Search for the cell housing the specified text and yield its (X, Y) center coordinate. 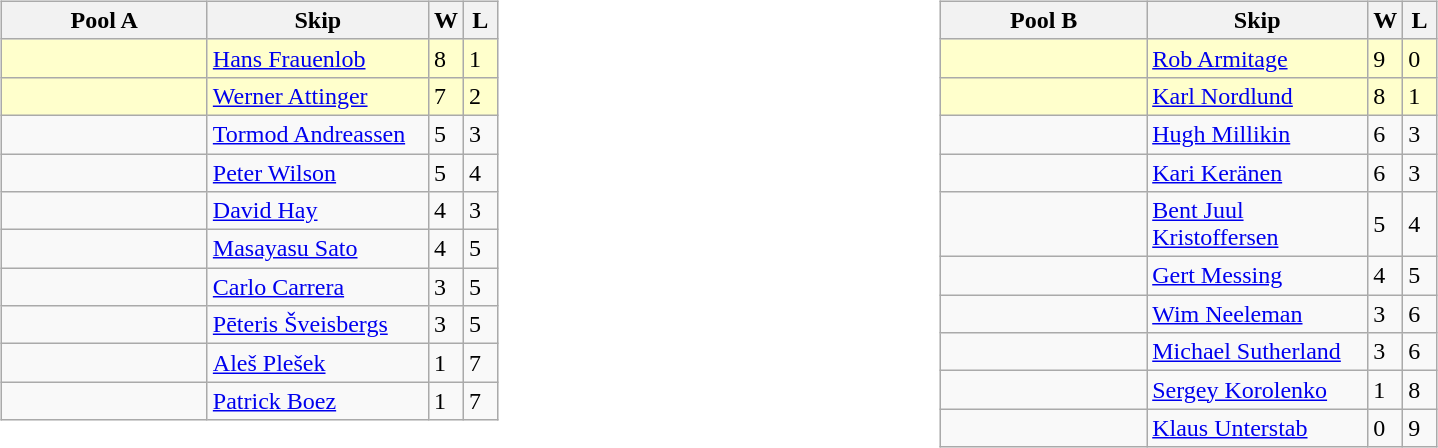
Wim Neeleman (1258, 314)
Pool A (104, 20)
Michael Sutherland (1258, 352)
Klaus Unterstab (1258, 428)
Carlo Carrera (318, 287)
Pool B (1044, 20)
Bent Juul Kristoffersen (1258, 224)
Peter Wilson (318, 173)
Tormod Andreassen (318, 134)
Rob Armitage (1258, 58)
Karl Nordlund (1258, 96)
Hans Frauenlob (318, 58)
David Hay (318, 211)
Hugh Millikin (1258, 134)
Kari Keränen (1258, 173)
Gert Messing (1258, 276)
2 (480, 96)
Masayasu Sato (318, 249)
Werner Attinger (318, 96)
Patrick Boez (318, 401)
Pēteris Šveisbergs (318, 325)
Sergey Korolenko (1258, 390)
Aleš Plešek (318, 363)
